Search for the cell housing the specified text and yield its (x, y) center coordinate. 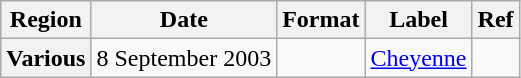
Ref (496, 20)
Date (184, 20)
8 September 2003 (184, 58)
Format (321, 20)
Label (418, 20)
Cheyenne (418, 58)
Region (46, 20)
Various (46, 58)
